For the text-containing cell, return its midpoint in (X, Y) coordinate format. 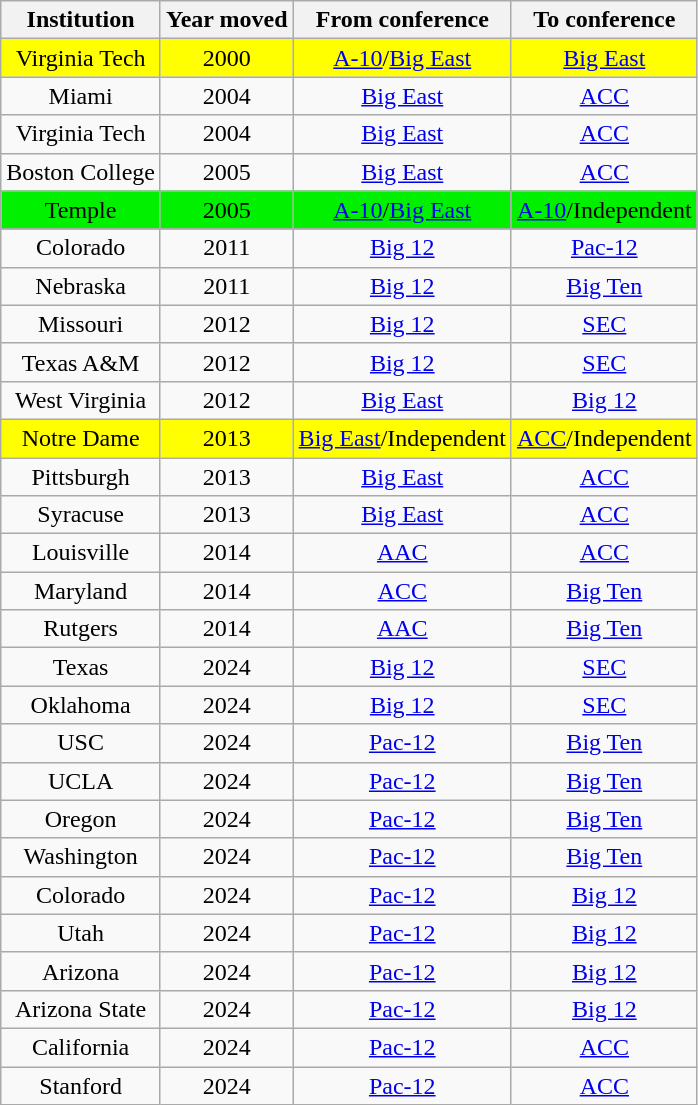
Maryland (81, 591)
Syracuse (81, 515)
Oregon (81, 819)
From conference (402, 20)
Rutgers (81, 629)
Oklahoma (81, 705)
To conference (604, 20)
Utah (81, 933)
West Virginia (81, 400)
Louisville (81, 553)
A-10/Independent (604, 210)
Institution (81, 20)
Notre Dame (81, 438)
Texas (81, 667)
Boston College (81, 172)
USC (81, 743)
California (81, 1047)
Arizona (81, 971)
ACC/Independent (604, 438)
Arizona State (81, 1009)
Missouri (81, 324)
UCLA (81, 781)
Nebraska (81, 286)
Temple (81, 210)
Pittsburgh (81, 477)
Miami (81, 96)
Stanford (81, 1085)
Washington (81, 857)
Year moved (226, 20)
Texas A&M (81, 362)
2000 (226, 58)
Big East/Independent (402, 438)
